Return [x, y] of the center of cell containing provided text 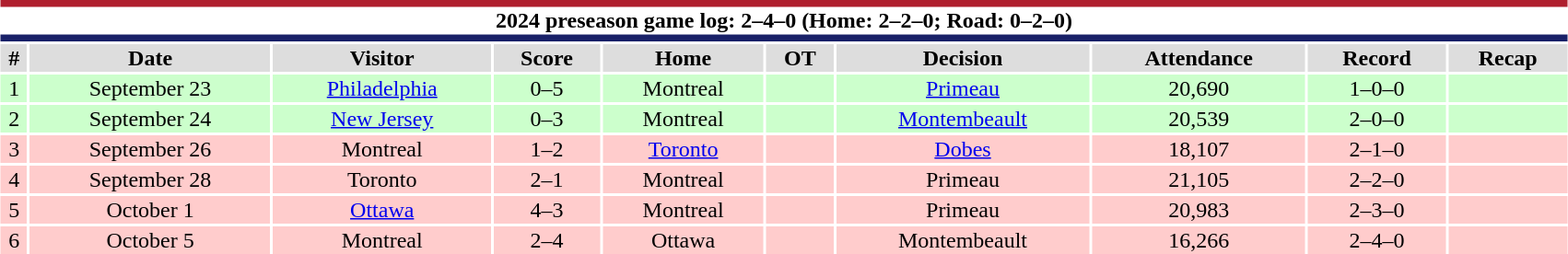
Decision [964, 58]
2–1–0 [1376, 149]
Record [1376, 58]
20,539 [1199, 119]
5 [15, 210]
September 26 [151, 149]
September 23 [151, 88]
6 [15, 240]
20,690 [1199, 88]
# [15, 58]
2–3–0 [1376, 210]
1–0–0 [1376, 88]
2024 preseason game log: 2–4–0 (Home: 2–2–0; Road: 0–2–0) [784, 20]
2–2–0 [1376, 179]
1–2 [547, 149]
October 5 [151, 240]
Date [151, 58]
2–0–0 [1376, 119]
Score [547, 58]
Home [684, 58]
1 [15, 88]
New Jersey [381, 119]
Dobes [964, 149]
0–3 [547, 119]
0–5 [547, 88]
Philadelphia [381, 88]
21,105 [1199, 179]
September 24 [151, 119]
4 [15, 179]
2–1 [547, 179]
October 1 [151, 210]
Recap [1507, 58]
3 [15, 149]
2 [15, 119]
18,107 [1199, 149]
4–3 [547, 210]
16,266 [1199, 240]
Attendance [1199, 58]
OT [800, 58]
Visitor [381, 58]
September 28 [151, 179]
20,983 [1199, 210]
2–4 [547, 240]
2–4–0 [1376, 240]
